Identify which cell holds the provided text, then report its (X, Y) central coordinate. 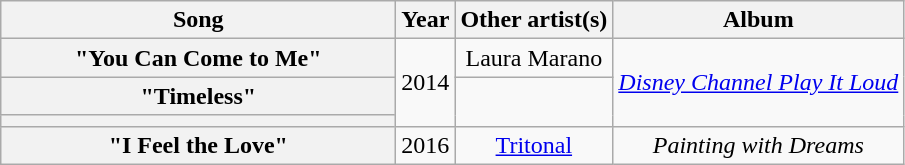
"I Feel the Love" (198, 145)
Year (426, 20)
Other artist(s) (534, 20)
Painting with Dreams (758, 145)
Album (758, 20)
"Timeless" (198, 96)
Disney Channel Play It Loud (758, 82)
2016 (426, 145)
Tritonal (534, 145)
Song (198, 20)
Laura Marano (534, 58)
2014 (426, 82)
"You Can Come to Me" (198, 58)
